Output the (x, y) coordinate of the center of the cell containing the given text.  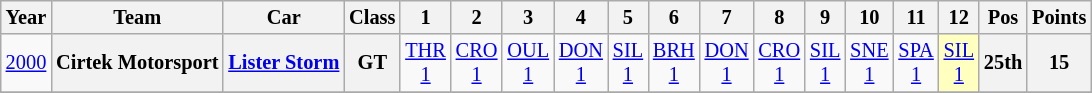
12 (959, 17)
OUL1 (528, 63)
7 (727, 17)
2000 (26, 63)
11 (916, 17)
25th (1003, 63)
Team (137, 17)
3 (528, 17)
1 (425, 17)
2 (477, 17)
8 (779, 17)
Year (26, 17)
Pos (1003, 17)
SPA1 (916, 63)
4 (581, 17)
Cirtek Motorsport (137, 63)
THR1 (425, 63)
9 (825, 17)
Points (1059, 17)
GT (372, 63)
Lister Storm (284, 63)
5 (628, 17)
Car (284, 17)
15 (1059, 63)
6 (674, 17)
BRH1 (674, 63)
10 (869, 17)
SNE1 (869, 63)
Class (372, 17)
